Find where the given text appears and provide that cell's center as (X, Y) coordinate. 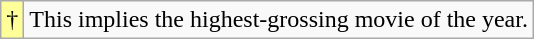
This implies the highest-grossing movie of the year. (279, 20)
† (12, 20)
